Capture the cell that displays the provided text and extract its (x, y) central coordinate. 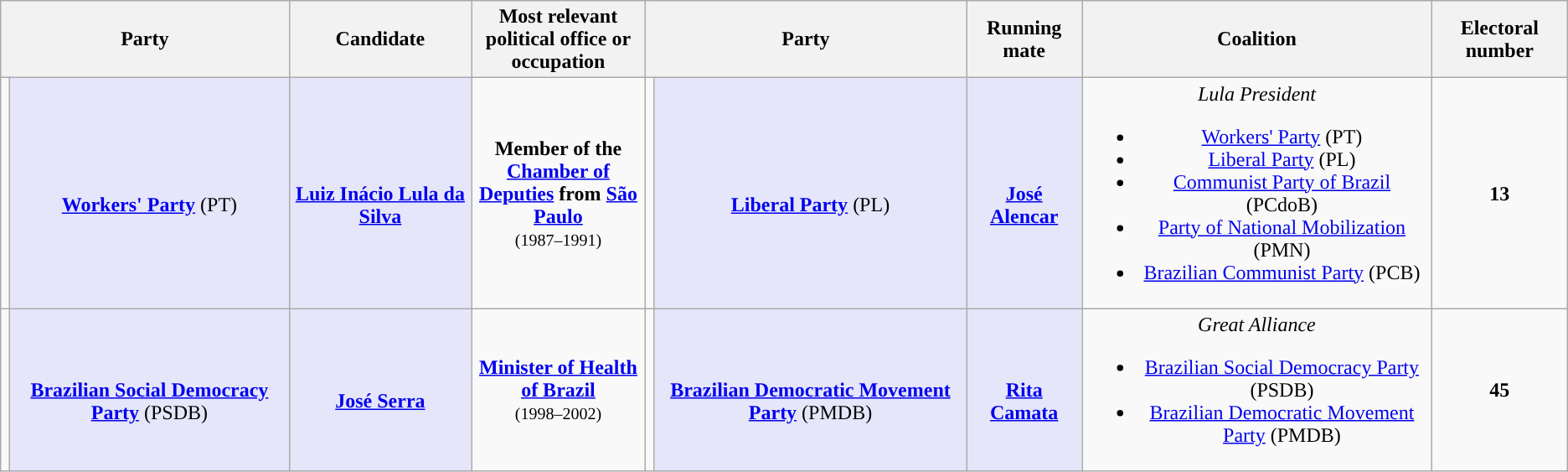
Liberal Party (PL) (811, 193)
José Serra (380, 390)
José Alencar (1024, 193)
Brazilian Democratic Movement Party (PMDB) (811, 390)
Running mate (1024, 39)
Luiz Inácio Lula da Silva (380, 193)
Great AllianceBrazilian Social Democracy Party (PSDB)Brazilian Democratic Movement Party (PMDB) (1257, 390)
Minister of Health of Brazil(1998–2002) (558, 390)
Workers' Party (PT) (149, 193)
Most relevant political office or occupation (558, 39)
Member of the Chamber of Deputies from São Paulo(1987–1991) (558, 193)
13 (1499, 193)
Coalition (1257, 39)
45 (1499, 390)
Brazilian Social Democracy Party (PSDB) (149, 390)
Candidate (380, 39)
Rita Camata (1024, 390)
Electoral number (1499, 39)
